Pinpoint the cell where the given text exists, returning its (x, y) midpoint coordinate. 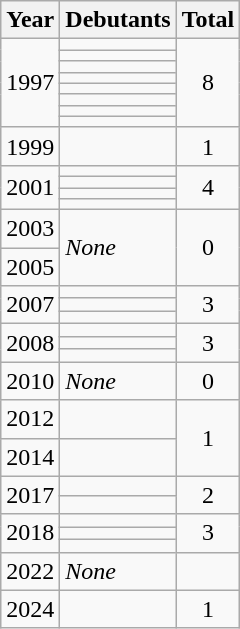
2008 (30, 343)
4 (208, 187)
Debutants (118, 20)
2017 (30, 495)
2024 (30, 609)
2010 (30, 381)
2007 (30, 305)
2018 (30, 533)
8 (208, 83)
Year (30, 20)
2014 (30, 457)
2003 (30, 229)
1997 (30, 83)
Total (208, 20)
2022 (30, 571)
2001 (30, 187)
2005 (30, 267)
2012 (30, 419)
1999 (30, 146)
2 (208, 495)
